Pinpoint the cell where the given text exists, returning its (X, Y) midpoint coordinate. 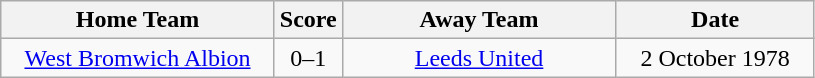
Home Team (138, 20)
0–1 (308, 58)
2 October 1978 (716, 58)
Away Team (479, 20)
Date (716, 20)
Leeds United (479, 58)
West Bromwich Albion (138, 58)
Score (308, 20)
